Scan for the cell matching the given text and deliver its (x, y) coordinate at center. 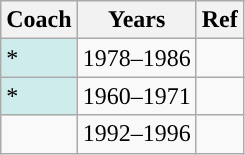
1992–1996 (136, 134)
1978–1986 (136, 58)
1960–1971 (136, 96)
Ref (220, 20)
Years (136, 20)
Coach (39, 20)
